Determine the [x, y] coordinate at the center of the cell enclosing the given text.  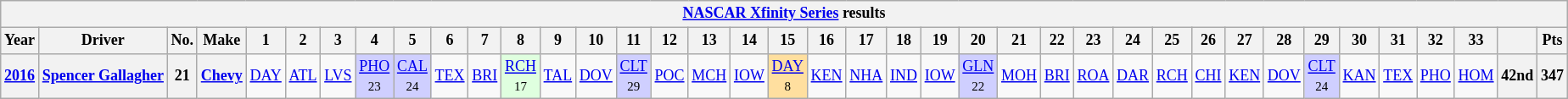
27 [1245, 41]
2016 [20, 76]
22 [1057, 41]
7 [485, 41]
NHA [866, 76]
Make [221, 41]
RCH17 [521, 76]
PHO [1436, 76]
17 [866, 41]
1 [266, 41]
MCH [709, 76]
No. [182, 41]
30 [1359, 41]
Year [20, 41]
DAY8 [787, 76]
Chevy [221, 76]
24 [1134, 41]
LVS [338, 76]
13 [709, 41]
ATL [303, 76]
HOM [1476, 76]
5 [412, 41]
9 [557, 41]
6 [450, 41]
28 [1284, 41]
NASCAR Xfinity Series results [784, 14]
23 [1093, 41]
CAL24 [412, 76]
DAY [266, 76]
347 [1553, 76]
CHI [1208, 76]
33 [1476, 41]
8 [521, 41]
4 [375, 41]
POC [669, 76]
MOH [1020, 76]
10 [596, 41]
20 [978, 41]
Spencer Gallagher [103, 76]
Pts [1553, 41]
18 [904, 41]
ROA [1093, 76]
42nd [1517, 76]
11 [633, 41]
31 [1398, 41]
15 [787, 41]
GLN22 [978, 76]
CLT24 [1322, 76]
IND [904, 76]
16 [826, 41]
KAN [1359, 76]
RCH [1172, 76]
DAR [1134, 76]
19 [940, 41]
25 [1172, 41]
2 [303, 41]
29 [1322, 41]
14 [750, 41]
26 [1208, 41]
12 [669, 41]
32 [1436, 41]
3 [338, 41]
CLT29 [633, 76]
Driver [103, 41]
PHO23 [375, 76]
TAL [557, 76]
